Identify which cell holds the provided text, then report its [X, Y] central coordinate. 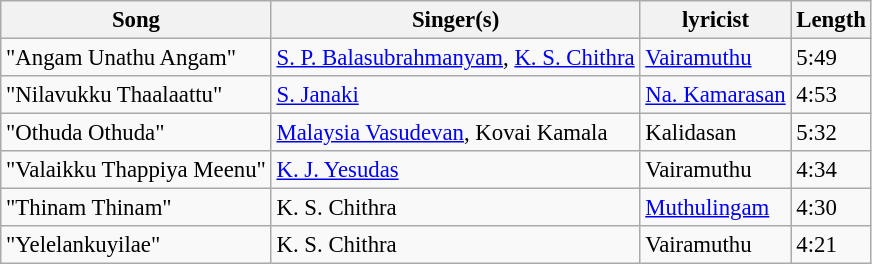
4:21 [831, 245]
S. Janaki [456, 95]
Malaysia Vasudevan, Kovai Kamala [456, 133]
S. P. Balasubrahmanyam, K. S. Chithra [456, 58]
"Angam Unathu Angam" [136, 58]
5:49 [831, 58]
Length [831, 20]
4:34 [831, 170]
"Yelelankuyilae" [136, 245]
Song [136, 20]
4:53 [831, 95]
5:32 [831, 133]
"Nilavukku Thaalaattu" [136, 95]
K. J. Yesudas [456, 170]
Kalidasan [716, 133]
"Valaikku Thappiya Meenu" [136, 170]
"Thinam Thinam" [136, 208]
Muthulingam [716, 208]
lyricist [716, 20]
Na. Kamarasan [716, 95]
"Othuda Othuda" [136, 133]
Singer(s) [456, 20]
4:30 [831, 208]
